Return the (X, Y) coordinate for the center point of the cell that contains the specified text.  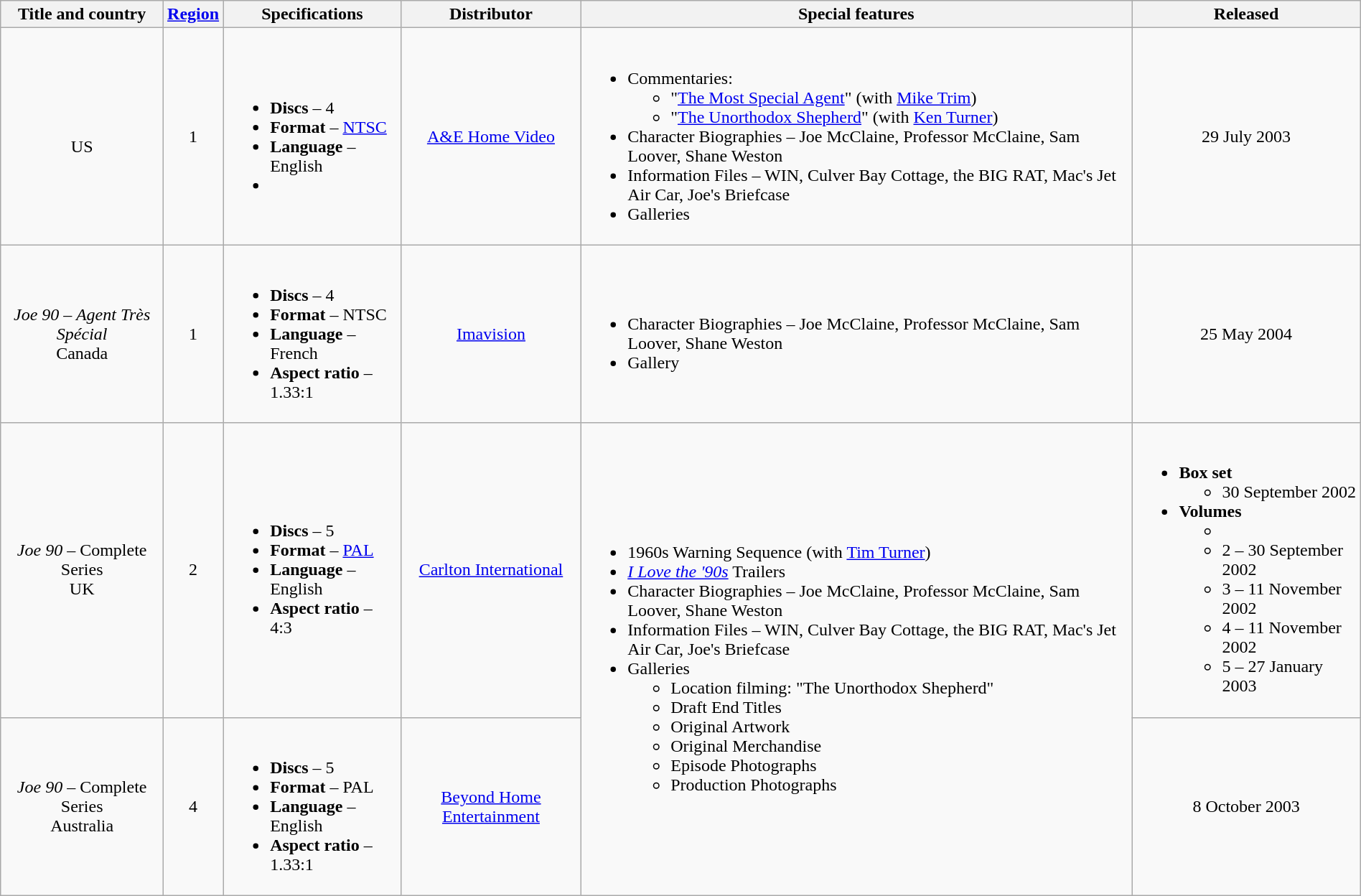
Title and country (82, 14)
Joe 90 – Complete SeriesAustralia (82, 806)
Special features (856, 14)
Specifications (313, 14)
Beyond Home Entertainment (491, 806)
25 May 2004 (1246, 334)
Joe 90 – Complete SeriesUK (82, 570)
Character Biographies – Joe McClaine, Professor McClaine, Sam Loover, Shane WestonGallery (856, 334)
Distributor (491, 14)
Discs – 4Format – NTSCLanguage – FrenchAspect ratio – 1.33:1 (313, 334)
Carlton International (491, 570)
Joe 90 – Agent Très SpécialCanada (82, 334)
US (82, 136)
Imavision (491, 334)
Box set30 September 2002Volumes2 – 30 September 20023 – 11 November 20024 – 11 November 20025 – 27 January 2003 (1246, 570)
2 (194, 570)
Region (194, 14)
Discs – 5Format – PALLanguage – EnglishAspect ratio – 1.33:1 (313, 806)
4 (194, 806)
Discs – 4Format – NTSCLanguage – English (313, 136)
8 October 2003 (1246, 806)
Released (1246, 14)
A&E Home Video (491, 136)
Discs – 5Format – PALLanguage – EnglishAspect ratio – 4:3 (313, 570)
29 July 2003 (1246, 136)
